Provide the [x, y] coordinate of the cell's center where the given text is located.  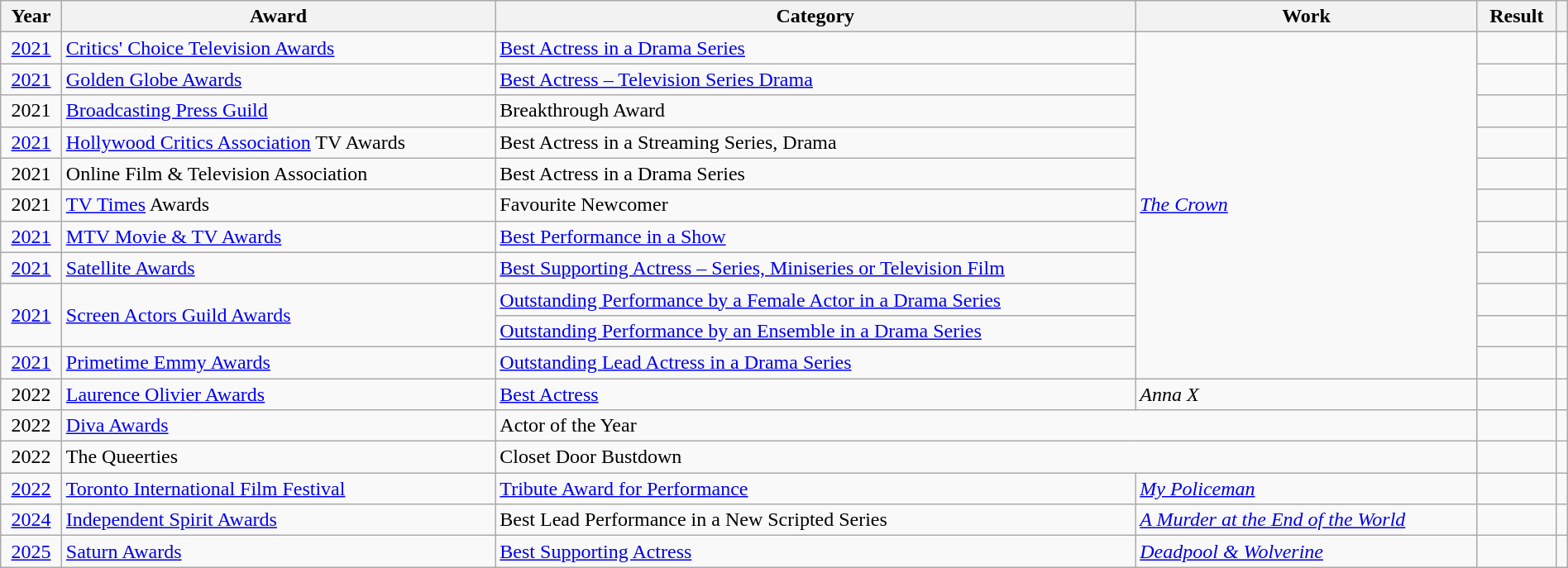
Tribute Award for Performance [815, 489]
TV Times Awards [278, 205]
A Murder at the End of the World [1307, 520]
Category [815, 17]
Best Lead Performance in a New Scripted Series [815, 520]
Outstanding Performance by an Ensemble in a Drama Series [815, 331]
Online Film & Television Association [278, 174]
Golden Globe Awards [278, 79]
Diva Awards [278, 426]
Best Supporting Actress – Series, Miniseries or Television Film [815, 268]
Favourite Newcomer [815, 205]
Anna X [1307, 394]
The Crown [1307, 205]
Independent Spirit Awards [278, 520]
Laurence Olivier Awards [278, 394]
Broadcasting Press Guild [278, 111]
Outstanding Lead Actress in a Drama Series [815, 362]
Satellite Awards [278, 268]
My Policeman [1307, 489]
The Queerties [278, 457]
Toronto International Film Festival [278, 489]
Result [1517, 17]
Deadpool & Wolverine [1307, 551]
Best Performance in a Show [815, 236]
2024 [31, 520]
Year [31, 17]
Breakthrough Award [815, 111]
Actor of the Year [986, 426]
Best Supporting Actress [815, 551]
Award [278, 17]
2025 [31, 551]
Outstanding Performance by a Female Actor in a Drama Series [815, 299]
Saturn Awards [278, 551]
Best Actress in a Streaming Series, Drama [815, 142]
Critics' Choice Television Awards [278, 48]
Best Actress – Television Series Drama [815, 79]
Best Actress [815, 394]
Work [1307, 17]
MTV Movie & TV Awards [278, 236]
Primetime Emmy Awards [278, 362]
Hollywood Critics Association TV Awards [278, 142]
Screen Actors Guild Awards [278, 315]
Closet Door Bustdown [986, 457]
